From the cell containing the given text, extract its center point as [X, Y] coordinate. 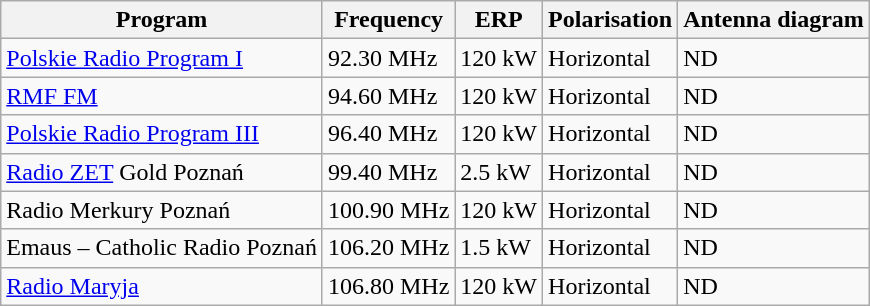
Emaus – Catholic Radio Poznań [162, 248]
Program [162, 20]
94.60 MHz [388, 96]
Radio Merkury Poznań [162, 210]
99.40 MHz [388, 172]
2.5 kW [499, 172]
Radio Maryja [162, 286]
Polskie Radio Program I [162, 58]
96.40 MHz [388, 134]
Frequency [388, 20]
Antenna diagram [774, 20]
1.5 kW [499, 248]
ERP [499, 20]
106.80 MHz [388, 286]
Polskie Radio Program III [162, 134]
Polarisation [610, 20]
92.30 MHz [388, 58]
106.20 MHz [388, 248]
RMF FM [162, 96]
100.90 MHz [388, 210]
Radio ZET Gold Poznań [162, 172]
